Pinpoint the cell where the given text exists, returning its [X, Y] midpoint coordinate. 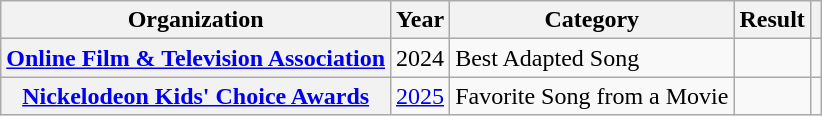
2025 [420, 96]
Organization [196, 20]
Result [772, 20]
Best Adapted Song [592, 58]
Nickelodeon Kids' Choice Awards [196, 96]
2024 [420, 58]
Year [420, 20]
Category [592, 20]
Favorite Song from a Movie [592, 96]
Online Film & Television Association [196, 58]
